Locate the cell with the specified text and output its (X, Y) center coordinate. 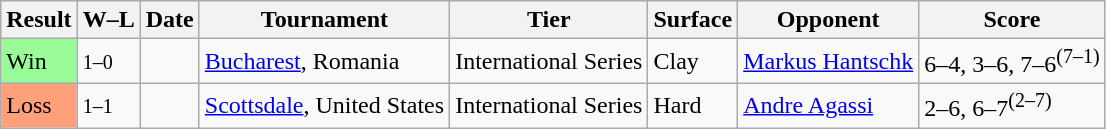
Andre Agassi (828, 106)
Loss (39, 106)
Date (170, 20)
2–6, 6–7(2–7) (1012, 106)
6–4, 3–6, 7–6(7–1) (1012, 62)
Result (39, 20)
Hard (693, 106)
Tournament (324, 20)
Win (39, 62)
W–L (108, 20)
Scottsdale, United States (324, 106)
1–0 (108, 62)
1–1 (108, 106)
Surface (693, 20)
Opponent (828, 20)
Clay (693, 62)
Score (1012, 20)
Tier (549, 20)
Markus Hantschk (828, 62)
Bucharest, Romania (324, 62)
